Return (X, Y) of the center of cell containing provided text 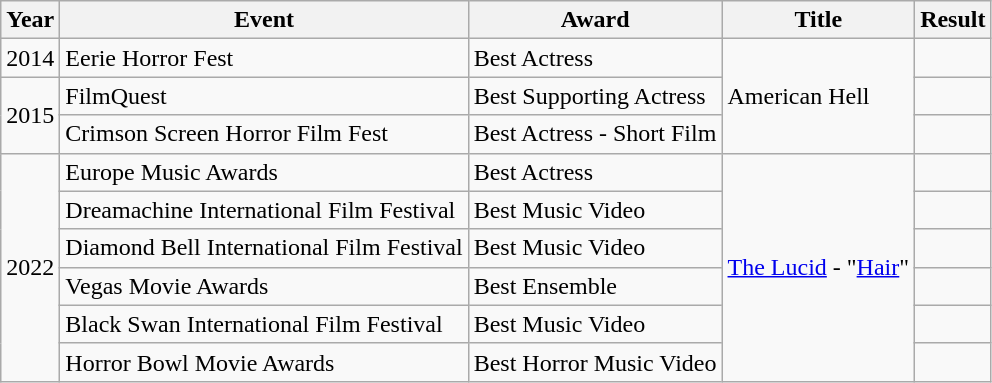
Year (30, 20)
The Lucid - "Hair" (818, 267)
Best Supporting Actress (595, 96)
Europe Music Awards (264, 172)
Crimson Screen Horror Film Fest (264, 134)
Black Swan International Film Festival (264, 324)
Vegas Movie Awards (264, 286)
Dreamachine International Film Festival (264, 210)
Best Actress - Short Film (595, 134)
Result (953, 20)
Diamond Bell International Film Festival (264, 248)
2014 (30, 58)
2022 (30, 267)
Horror Bowl Movie Awards (264, 362)
Event (264, 20)
FilmQuest (264, 96)
American Hell (818, 96)
Best Horror Music Video (595, 362)
Best Ensemble (595, 286)
Title (818, 20)
2015 (30, 115)
Eerie Horror Fest (264, 58)
Award (595, 20)
